Locate the cell with the specified text and output its [X, Y] center coordinate. 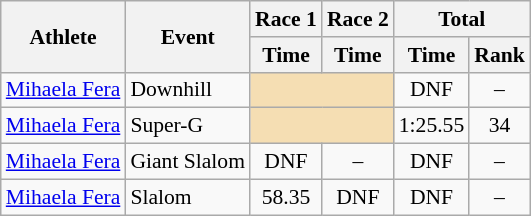
Athlete [64, 36]
Slalom [188, 197]
Race 2 [358, 19]
Downhill [188, 90]
Race 1 [286, 19]
Giant Slalom [188, 162]
1:25.55 [432, 126]
Rank [500, 55]
Total [462, 19]
Event [188, 36]
34 [500, 126]
58.35 [286, 197]
Super-G [188, 126]
